Extract the (X, Y) coordinate from the center of the cell holding the provided text.  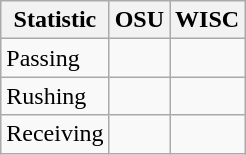
Receiving (55, 134)
Passing (55, 58)
Statistic (55, 20)
Rushing (55, 96)
OSU (139, 20)
WISC (208, 20)
